Output the [x, y] coordinate of the center of the cell containing the given text.  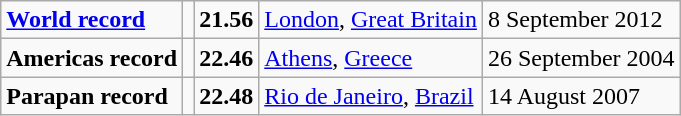
London, Great Britain [371, 20]
14 August 2007 [581, 96]
Athens, Greece [371, 58]
Americas record [92, 58]
22.46 [226, 58]
8 September 2012 [581, 20]
22.48 [226, 96]
Rio de Janeiro, Brazil [371, 96]
World record [92, 20]
Parapan record [92, 96]
26 September 2004 [581, 58]
21.56 [226, 20]
